Return the [X, Y] coordinate for the center point of the cell that contains the specified text.  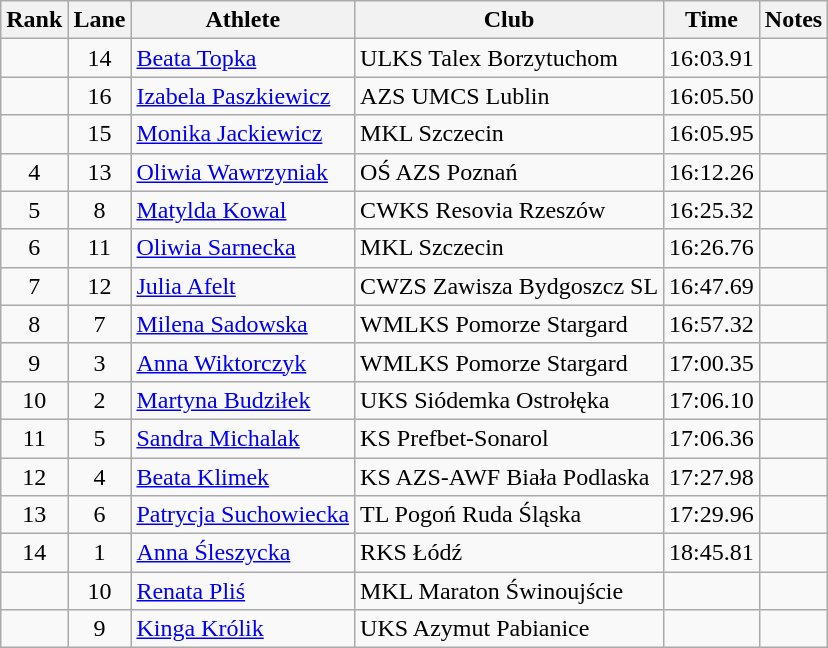
Club [510, 20]
17:27.98 [712, 477]
15 [100, 134]
Lane [100, 20]
Sandra Michalak [243, 438]
Beata Klimek [243, 477]
Kinga Królik [243, 629]
16:12.26 [712, 172]
16:25.32 [712, 210]
CWKS Resovia Rzeszów [510, 210]
16:26.76 [712, 248]
3 [100, 362]
16:05.95 [712, 134]
Anna Wiktorczyk [243, 362]
17:06.10 [712, 400]
KS Prefbet-Sonarol [510, 438]
Izabela Paszkiewicz [243, 96]
18:45.81 [712, 553]
Oliwia Sarnecka [243, 248]
Oliwia Wawrzyniak [243, 172]
Time [712, 20]
Beata Topka [243, 58]
UKS Siódemka Ostrołęka [510, 400]
16:03.91 [712, 58]
Athlete [243, 20]
16:57.32 [712, 324]
1 [100, 553]
AZS UMCS Lublin [510, 96]
Rank [34, 20]
Monika Jackiewicz [243, 134]
CWZS Zawisza Bydgoszcz SL [510, 286]
Julia Afelt [243, 286]
17:06.36 [712, 438]
OŚ AZS Poznań [510, 172]
Matylda Kowal [243, 210]
2 [100, 400]
Martyna Budziłek [243, 400]
RKS Łódź [510, 553]
TL Pogoń Ruda Śląska [510, 515]
Patrycja Suchowiecka [243, 515]
16:05.50 [712, 96]
17:00.35 [712, 362]
17:29.96 [712, 515]
MKL Maraton Świnoujście [510, 591]
16:47.69 [712, 286]
UKS Azymut Pabianice [510, 629]
ULKS Talex Borzytuchom [510, 58]
Notes [793, 20]
Milena Sadowska [243, 324]
KS AZS-AWF Biała Podlaska [510, 477]
16 [100, 96]
Renata Pliś [243, 591]
Anna Śleszycka [243, 553]
